Extract the (X, Y) coordinate from the center of the cell holding the provided text.  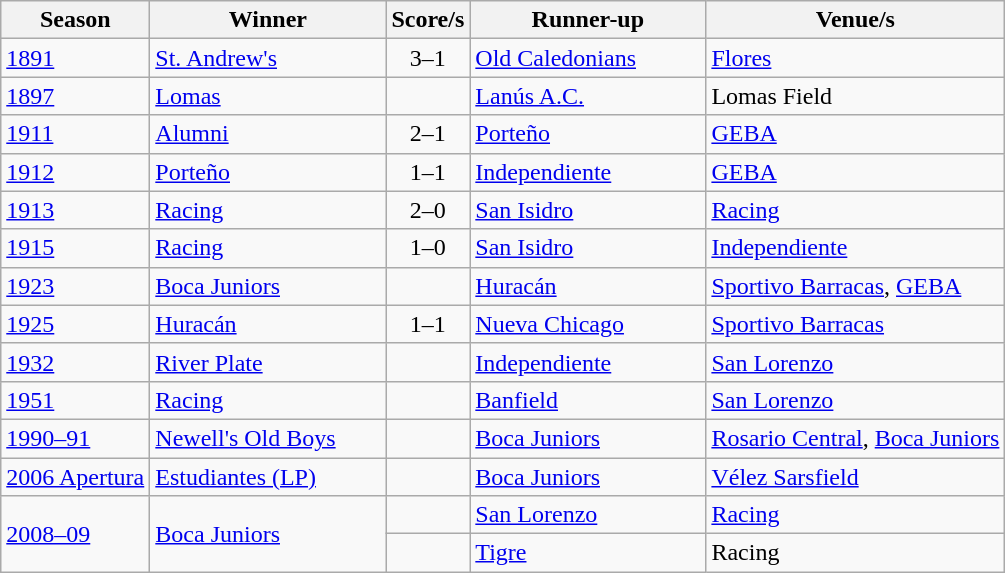
1990–91 (76, 438)
2–0 (428, 210)
Old Caledonians (588, 58)
1951 (76, 400)
Vélez Sarsfield (856, 477)
Banfield (588, 400)
Lanús A.C. (588, 96)
Winner (268, 20)
St. Andrew's (268, 58)
1891 (76, 58)
Estudiantes (LP) (268, 477)
1913 (76, 210)
1925 (76, 324)
1923 (76, 286)
Alumni (268, 134)
Tigre (588, 553)
Sportivo Barracas, GEBA (856, 286)
Nueva Chicago (588, 324)
River Plate (268, 362)
Flores (856, 58)
Lomas Field (856, 96)
2–1 (428, 134)
Venue/s (856, 20)
Newell's Old Boys (268, 438)
2006 Apertura (76, 477)
2008–09 (76, 534)
3–1 (428, 58)
1915 (76, 248)
1932 (76, 362)
Runner-up (588, 20)
1911 (76, 134)
1–0 (428, 248)
1897 (76, 96)
Score/s (428, 20)
1912 (76, 172)
Lomas (268, 96)
Season (76, 20)
Rosario Central, Boca Juniors (856, 438)
Sportivo Barracas (856, 324)
